From the cell containing the given text, extract its center point as (X, Y) coordinate. 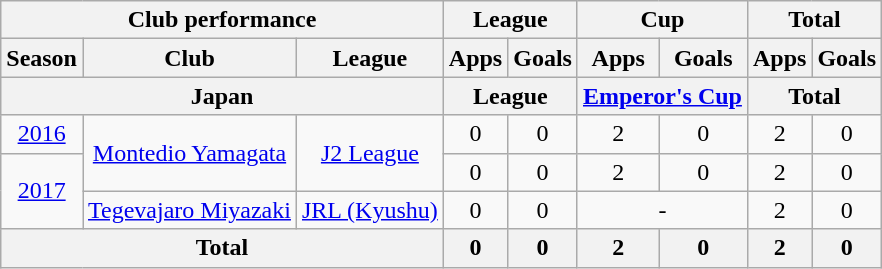
- (662, 210)
Cup (662, 20)
J2 League (370, 153)
Tegevajaro Miyazaki (189, 210)
2017 (42, 191)
Club performance (222, 20)
2016 (42, 134)
JRL (Kyushu) (370, 210)
Club (189, 58)
Season (42, 58)
Japan (222, 96)
Emperor's Cup (662, 96)
Montedio Yamagata (189, 153)
